Identify which cell holds the provided text, then report its (X, Y) central coordinate. 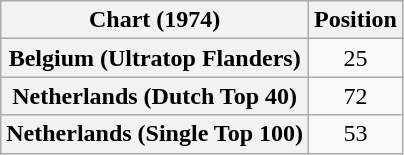
53 (356, 134)
Belgium (Ultratop Flanders) (155, 58)
25 (356, 58)
Netherlands (Dutch Top 40) (155, 96)
Position (356, 20)
Netherlands (Single Top 100) (155, 134)
Chart (1974) (155, 20)
72 (356, 96)
